Capture the cell that displays the provided text and extract its [x, y] central coordinate. 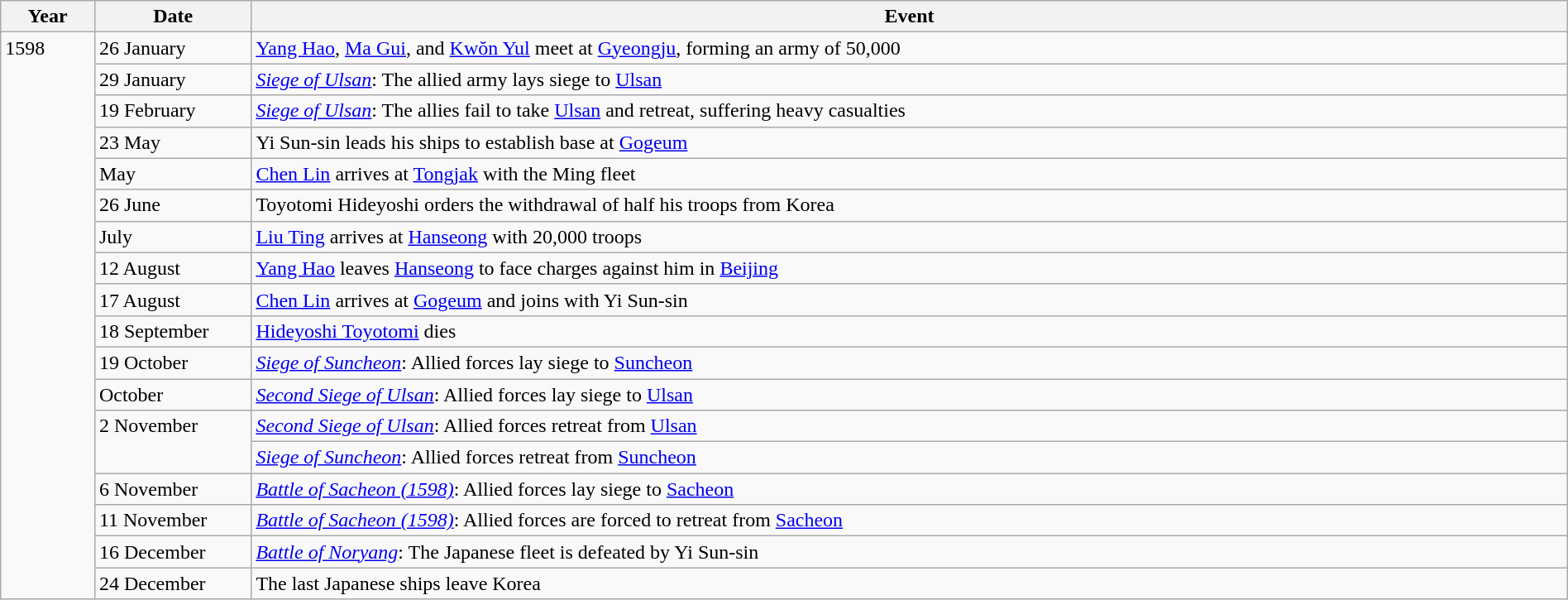
Toyotomi Hideyoshi orders the withdrawal of half his troops from Korea [910, 205]
19 February [172, 111]
July [172, 237]
Battle of Noryang: The Japanese fleet is defeated by Yi Sun-sin [910, 552]
18 September [172, 331]
6 November [172, 489]
Yi Sun-sin leads his ships to establish base at Gogeum [910, 142]
Chen Lin arrives at Tongjak with the Ming fleet [910, 174]
19 October [172, 362]
Second Siege of Ulsan: Allied forces lay siege to Ulsan [910, 395]
Year [48, 17]
October [172, 395]
2 November [172, 442]
Siege of Suncheon: Allied forces retreat from Suncheon [910, 458]
Yang Hao leaves Hanseong to face charges against him in Beijing [910, 268]
Siege of Ulsan: The allies fail to take Ulsan and retreat, suffering heavy casualties [910, 111]
Siege of Ulsan: The allied army lays siege to Ulsan [910, 79]
26 January [172, 48]
1598 [48, 316]
May [172, 174]
11 November [172, 521]
Date [172, 17]
24 December [172, 583]
17 August [172, 300]
29 January [172, 79]
Second Siege of Ulsan: Allied forces retreat from Ulsan [910, 426]
The last Japanese ships leave Korea [910, 583]
12 August [172, 268]
Liu Ting arrives at Hanseong with 20,000 troops [910, 237]
26 June [172, 205]
Yang Hao, Ma Gui, and Kwŏn Yul meet at Gyeongju, forming an army of 50,000 [910, 48]
Event [910, 17]
Battle of Sacheon (1598): Allied forces are forced to retreat from Sacheon [910, 521]
Siege of Suncheon: Allied forces lay siege to Suncheon [910, 362]
Hideyoshi Toyotomi dies [910, 331]
23 May [172, 142]
Battle of Sacheon (1598): Allied forces lay siege to Sacheon [910, 489]
Chen Lin arrives at Gogeum and joins with Yi Sun-sin [910, 300]
16 December [172, 552]
